Return [X, Y] of the center of cell containing provided text 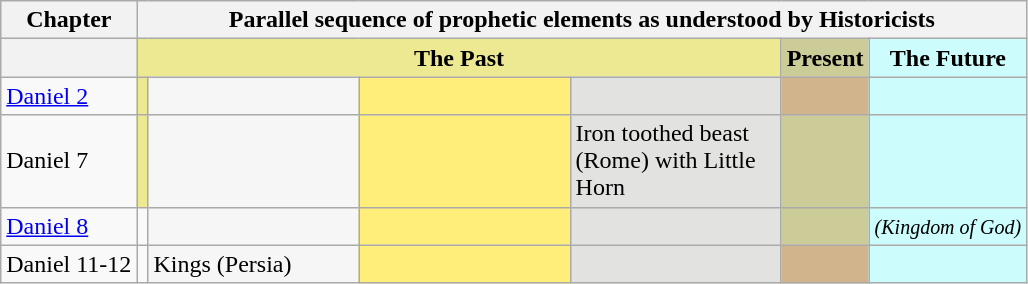
Kings (Persia) [254, 264]
Daniel 2 [69, 96]
Chapter [69, 20]
Daniel 11-12 [69, 264]
(Kingdom of God) [948, 226]
Daniel 7 [69, 161]
Parallel sequence of prophetic elements as understood by Historicists [582, 20]
Present [825, 58]
The Past [459, 58]
The Future [948, 58]
Daniel 8 [69, 226]
Iron toothed beast (Rome) with Little Horn [676, 161]
